Find where the given text appears and provide that cell's center as (x, y) coordinate. 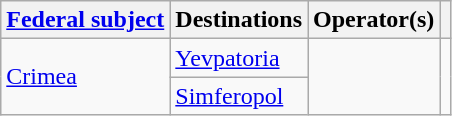
Operator(s) (374, 20)
Simferopol (239, 96)
Yevpatoria (239, 58)
Destinations (239, 20)
Crimea (86, 77)
Federal subject (86, 20)
